Identify which cell holds the provided text, then report its [X, Y] central coordinate. 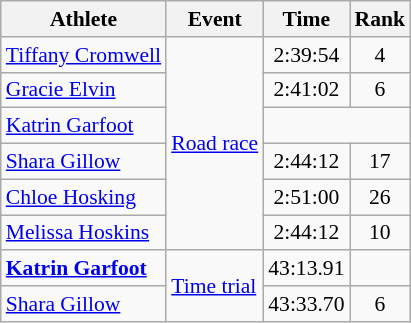
26 [380, 197]
Event [214, 19]
Road race [214, 144]
Melissa Hoskins [84, 233]
4 [380, 55]
2:41:02 [306, 90]
43:33.70 [306, 304]
Tiffany Cromwell [84, 55]
Time [306, 19]
Chloe Hosking [84, 197]
17 [380, 162]
43:13.91 [306, 269]
Time trial [214, 286]
2:51:00 [306, 197]
2:39:54 [306, 55]
Athlete [84, 19]
Rank [380, 19]
10 [380, 233]
Gracie Elvin [84, 90]
